Identify which cell holds the provided text, then report its [X, Y] central coordinate. 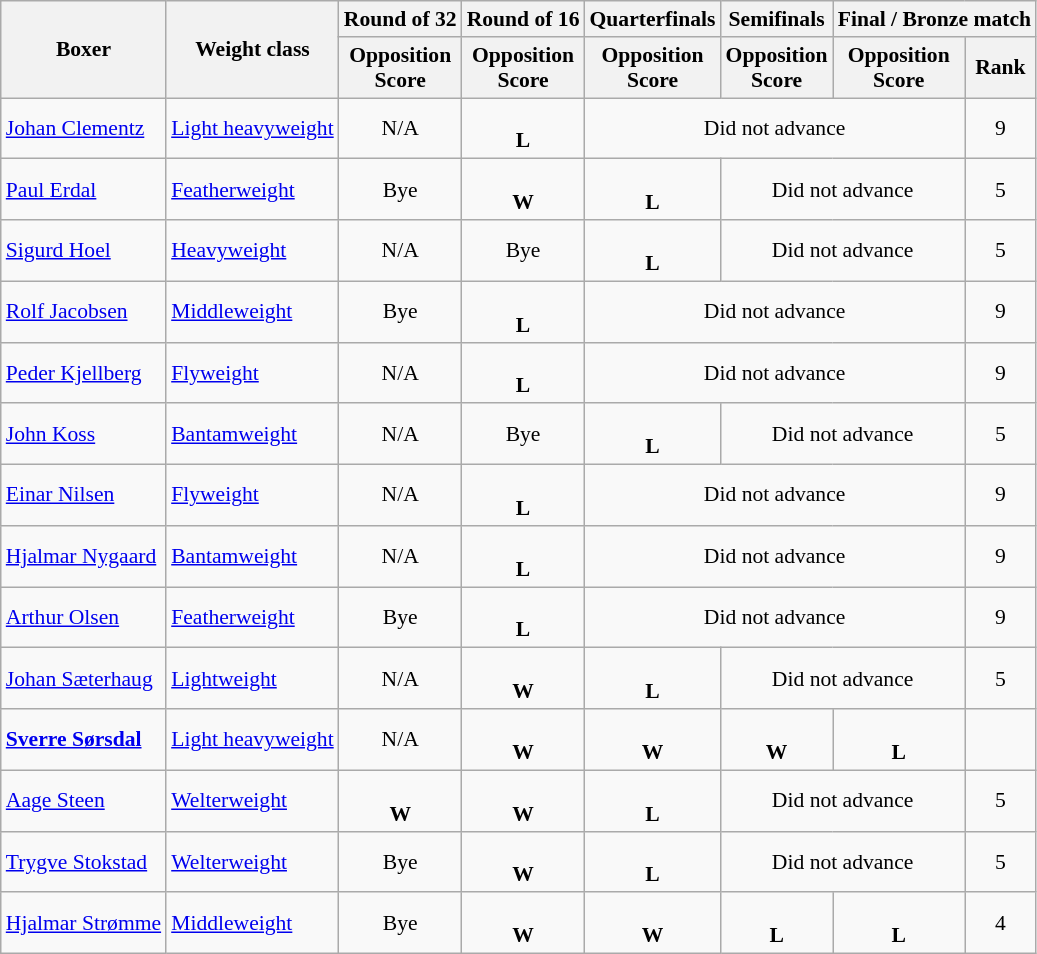
Hjalmar Nygaard [84, 556]
Sigurd Hoel [84, 250]
Semifinals [777, 19]
Aage Steen [84, 800]
Heavyweight [252, 250]
Final / Bronze match [934, 19]
Weight class [252, 50]
Lightweight [252, 678]
Paul Erdal [84, 190]
Round of 16 [524, 19]
John Koss [84, 434]
Trygve Stokstad [84, 862]
Rank [1000, 68]
Peder Kjellberg [84, 372]
Johan Clementz [84, 128]
Quarterfinals [653, 19]
Boxer [84, 50]
Hjalmar Strømme [84, 924]
Sverre Sørsdal [84, 740]
Einar Nilsen [84, 496]
Arthur Olsen [84, 618]
4 [1000, 924]
Johan Sæterhaug [84, 678]
Round of 32 [400, 19]
Rolf Jacobsen [84, 312]
